Locate the cell with the specified text and output its [x, y] center coordinate. 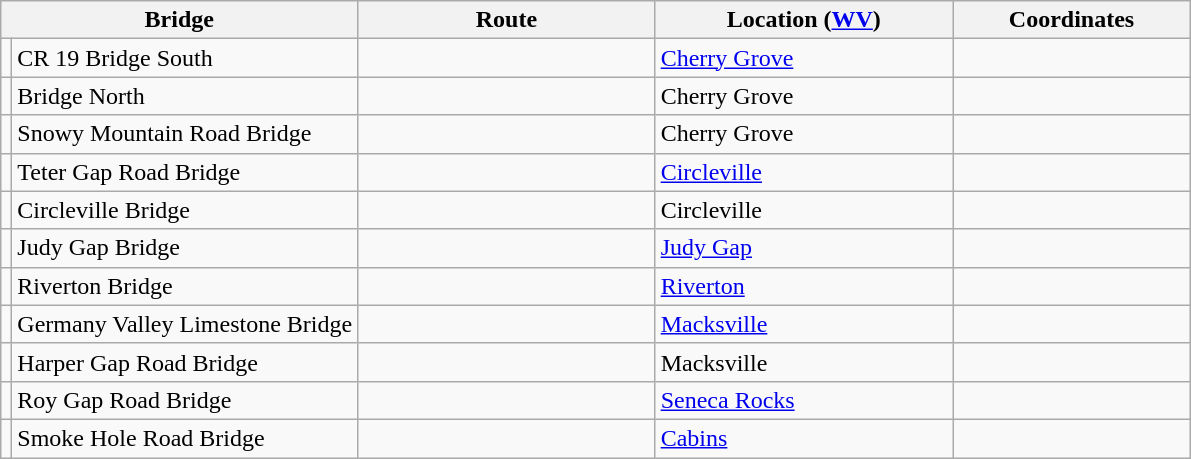
Location (WV) [804, 20]
Snowy Mountain Road Bridge [185, 134]
Riverton Bridge [185, 286]
CR 19 Bridge South [185, 58]
Coordinates [1072, 20]
Circleville Bridge [185, 210]
Riverton [804, 286]
Cabins [804, 438]
Bridge [180, 20]
Route [506, 20]
Smoke Hole Road Bridge [185, 438]
Harper Gap Road Bridge [185, 362]
Seneca Rocks [804, 400]
Teter Gap Road Bridge [185, 172]
Bridge North [185, 96]
Roy Gap Road Bridge [185, 400]
Judy Gap Bridge [185, 248]
Judy Gap [804, 248]
Germany Valley Limestone Bridge [185, 324]
